Determine the (X, Y) coordinate at the center of the cell enclosing the given text.  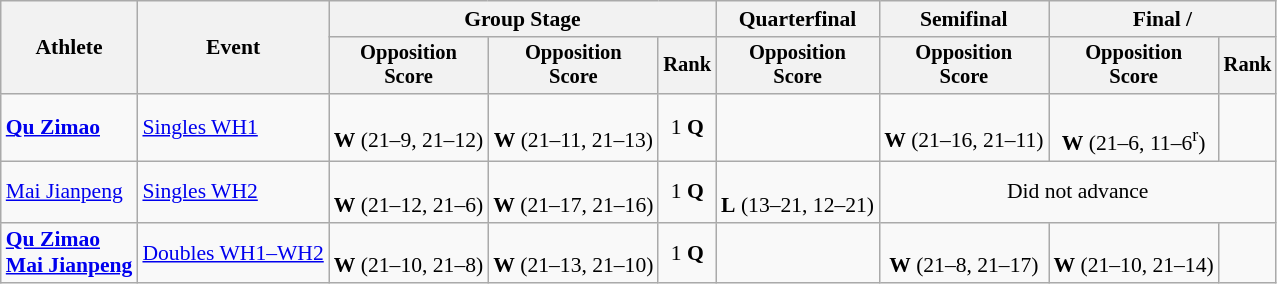
W (21–13, 21–10) (573, 252)
Singles WH2 (232, 192)
W (21–12, 21–6) (408, 192)
W (21–11, 21–13) (573, 128)
Group Stage (522, 19)
Doubles WH1–WH2 (232, 252)
W (21–9, 21–12) (408, 128)
Quarterfinal (798, 19)
Mai Jianpeng (70, 192)
W (21–8, 21–17) (964, 252)
W (21–17, 21–16) (573, 192)
Semifinal (964, 19)
W (21–6, 11–6r) (1133, 128)
W (21–10, 21–14) (1133, 252)
W (21–16, 21–11) (964, 128)
W (21–10, 21–8) (408, 252)
L (13–21, 12–21) (798, 192)
Singles WH1 (232, 128)
Qu ZimaoMai Jianpeng (70, 252)
Qu Zimao (70, 128)
Athlete (70, 48)
Final / (1162, 19)
Did not advance (1078, 192)
Event (232, 48)
